From the cell containing the given text, extract its center point as [x, y] coordinate. 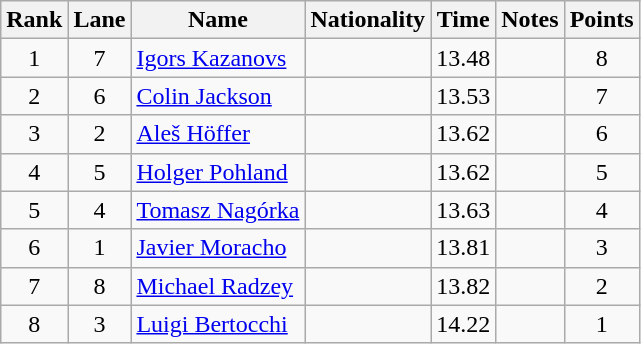
13.48 [464, 58]
Javier Moracho [218, 248]
Points [602, 20]
Time [464, 20]
Tomasz Nagórka [218, 210]
Nationality [368, 20]
13.82 [464, 286]
Name [218, 20]
Notes [530, 20]
14.22 [464, 324]
Colin Jackson [218, 96]
13.81 [464, 248]
Michael Radzey [218, 286]
13.53 [464, 96]
13.63 [464, 210]
Rank [34, 20]
Lane [100, 20]
Aleš Höffer [218, 134]
Igors Kazanovs [218, 58]
Holger Pohland [218, 172]
Luigi Bertocchi [218, 324]
